Capture the cell that displays the provided text and extract its (x, y) central coordinate. 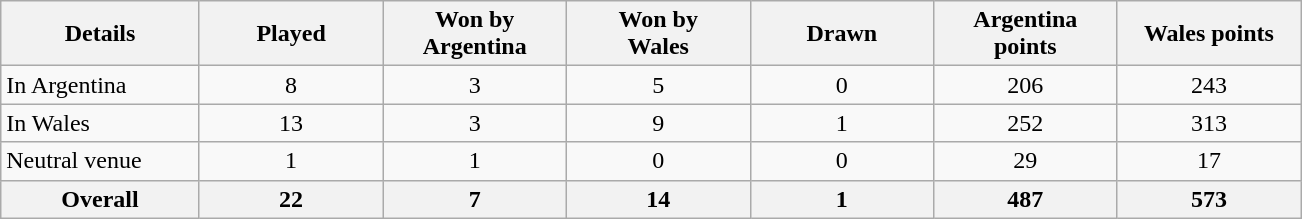
5 (658, 85)
Won byArgentina (475, 34)
7 (475, 199)
Won byWales (658, 34)
206 (1026, 85)
Overall (100, 199)
13 (291, 123)
22 (291, 199)
8 (291, 85)
573 (1209, 199)
14 (658, 199)
In Argentina (100, 85)
313 (1209, 123)
487 (1026, 199)
Argentina points (1026, 34)
243 (1209, 85)
Wales points (1209, 34)
Drawn (842, 34)
In Wales (100, 123)
Neutral venue (100, 161)
17 (1209, 161)
29 (1026, 161)
Details (100, 34)
Played (291, 34)
9 (658, 123)
252 (1026, 123)
